Identify which cell holds the provided text, then report its [x, y] central coordinate. 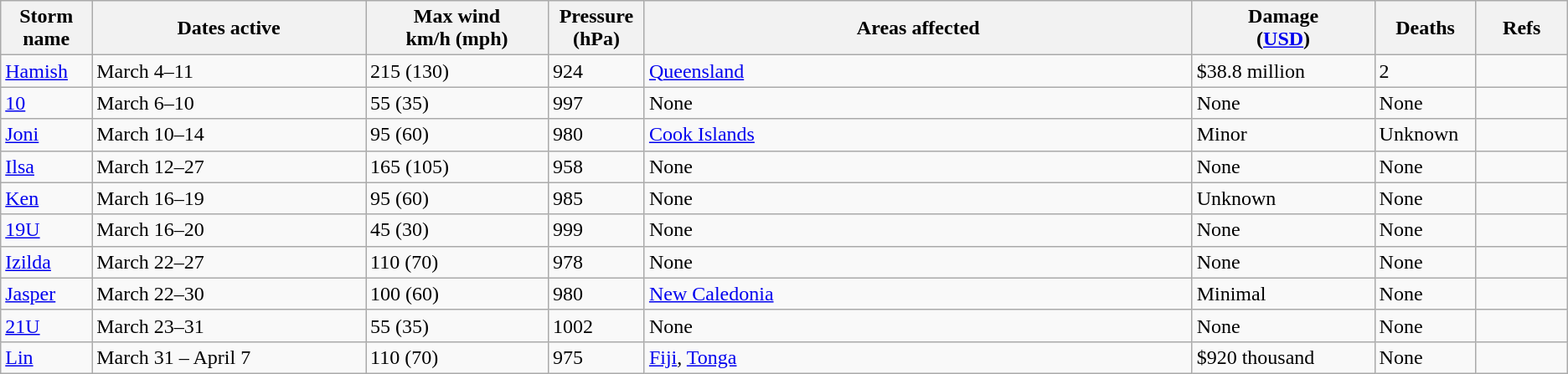
March 4–11 [230, 71]
March 6–10 [230, 103]
978 [596, 262]
Deaths [1426, 28]
Fiji, Tonga [918, 357]
975 [596, 357]
Izilda [47, 262]
Minor [1283, 135]
Ilsa [47, 167]
Areas affected [918, 28]
March 16–20 [230, 230]
10 [47, 103]
March 31 – April 7 [230, 357]
2 [1426, 71]
Lin [47, 357]
Minimal [1283, 294]
Ken [47, 198]
Queensland [918, 71]
March 22–27 [230, 262]
Refs [1521, 28]
997 [596, 103]
Pressure(hPa) [596, 28]
215 (130) [457, 71]
March 16–19 [230, 198]
$38.8 million [1283, 71]
Cook Islands [918, 135]
19U [47, 230]
March 22–30 [230, 294]
45 (30) [457, 230]
March 23–31 [230, 325]
165 (105) [457, 167]
Hamish [47, 71]
March 10–14 [230, 135]
Joni [47, 135]
Jasper [47, 294]
21U [47, 325]
924 [596, 71]
100 (60) [457, 294]
985 [596, 198]
999 [596, 230]
1002 [596, 325]
March 12–27 [230, 167]
958 [596, 167]
New Caledonia [918, 294]
Max windkm/h (mph) [457, 28]
Storm name [47, 28]
$920 thousand [1283, 357]
Damage(USD) [1283, 28]
Dates active [230, 28]
